Search for the cell housing the specified text and yield its [X, Y] center coordinate. 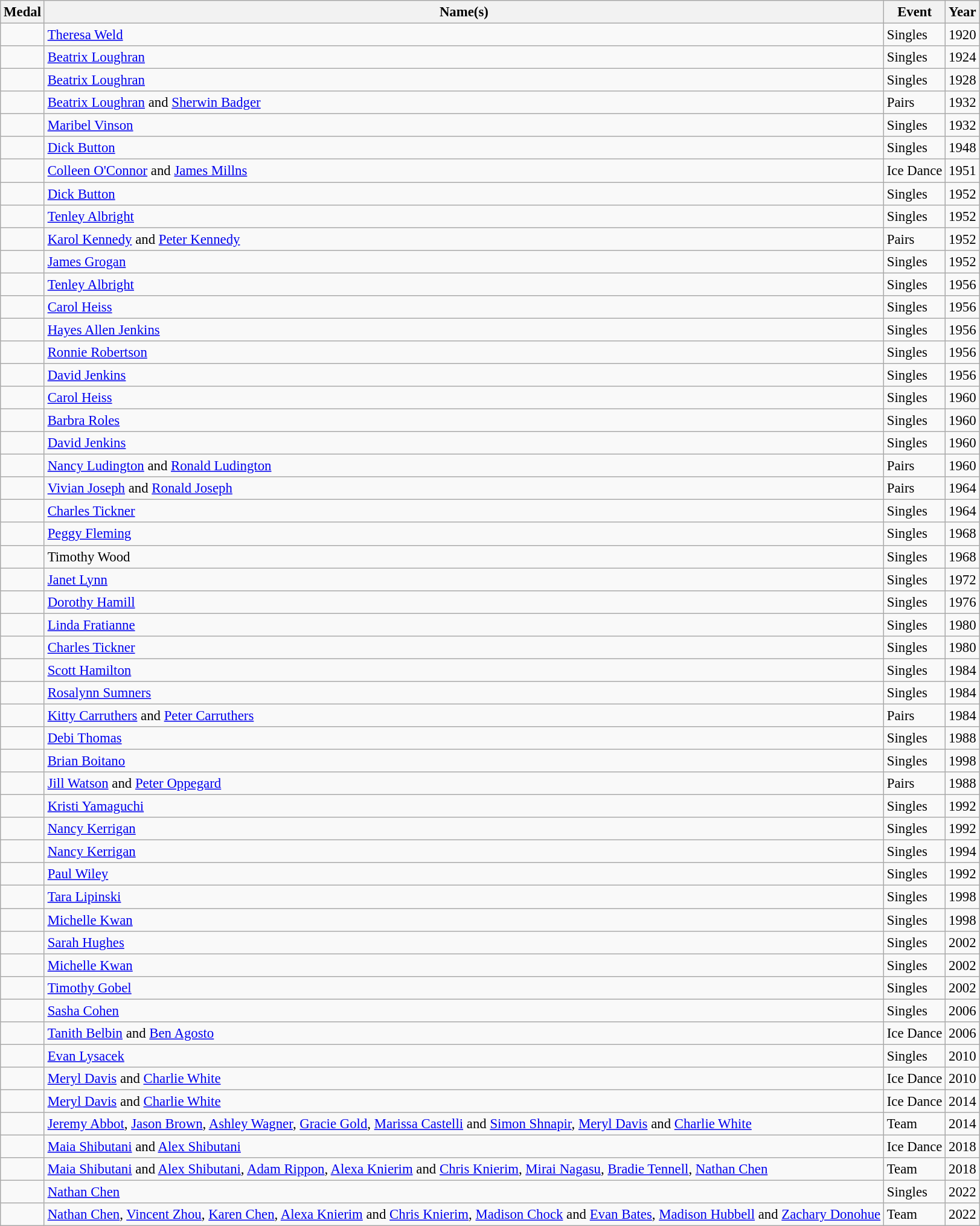
1972 [962, 579]
Nathan Chen, Vincent Zhou, Karen Chen, Alexa Knierim and Chris Knierim, Madison Chock and Evan Bates, Madison Hubbell and Zachary Donohue [464, 1215]
Debi Thomas [464, 738]
1948 [962, 148]
Rosalynn Sumners [464, 693]
Peggy Fleming [464, 534]
Vivian Joseph and Ronald Joseph [464, 488]
Karol Kennedy and Peter Kennedy [464, 239]
Jill Watson and Peter Oppegard [464, 784]
Maia Shibutani and Alex Shibutani, Adam Rippon, Alexa Knierim and Chris Knierim, Mirai Nagasu, Bradie Tennell, Nathan Chen [464, 1169]
Timothy Wood [464, 557]
Maia Shibutani and Alex Shibutani [464, 1147]
1976 [962, 602]
Paul Wiley [464, 875]
Timothy Gobel [464, 988]
Name(s) [464, 12]
Sarah Hughes [464, 942]
1928 [962, 80]
Hayes Allen Jenkins [464, 330]
1920 [962, 35]
Scott Hamilton [464, 670]
Event [914, 12]
Tara Lipinski [464, 897]
Medal [23, 12]
Kristi Yamaguchi [464, 806]
Beatrix Loughran and Sherwin Badger [464, 103]
Theresa Weld [464, 35]
Tanith Belbin and Ben Agosto [464, 1033]
Nancy Ludington and Ronald Ludington [464, 466]
Dorothy Hamill [464, 602]
1951 [962, 171]
James Grogan [464, 261]
Colleen O'Connor and James Millns [464, 171]
Kitty Carruthers and Peter Carruthers [464, 715]
Maribel Vinson [464, 126]
Evan Lysacek [464, 1056]
1924 [962, 57]
Sasha Cohen [464, 1010]
Barbra Roles [464, 421]
Brian Boitano [464, 761]
Nathan Chen [464, 1192]
Ronnie Robertson [464, 353]
Jeremy Abbot, Jason Brown, Ashley Wagner, Gracie Gold, Marissa Castelli and Simon Shnapir, Meryl Davis and Charlie White [464, 1124]
Janet Lynn [464, 579]
1994 [962, 852]
Linda Fratianne [464, 625]
Year [962, 12]
